Capture the cell that displays the provided text and extract its [X, Y] central coordinate. 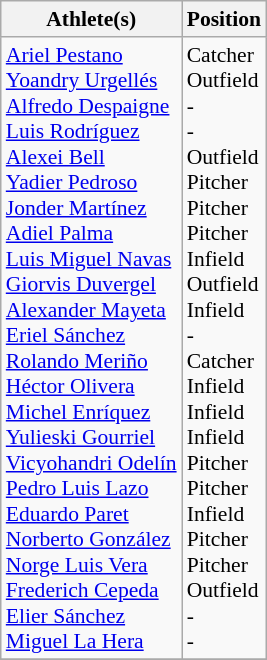
CatcherOutfield--OutfieldPitcherPitcherPitcherInfieldOutfieldInfield-CatcherInfieldInfieldInfieldPitcherPitcherInfieldPitcherPitcherOutfield-- [224, 348]
Position [224, 19]
Athlete(s) [92, 19]
